From the cell containing the given text, extract its center point as [x, y] coordinate. 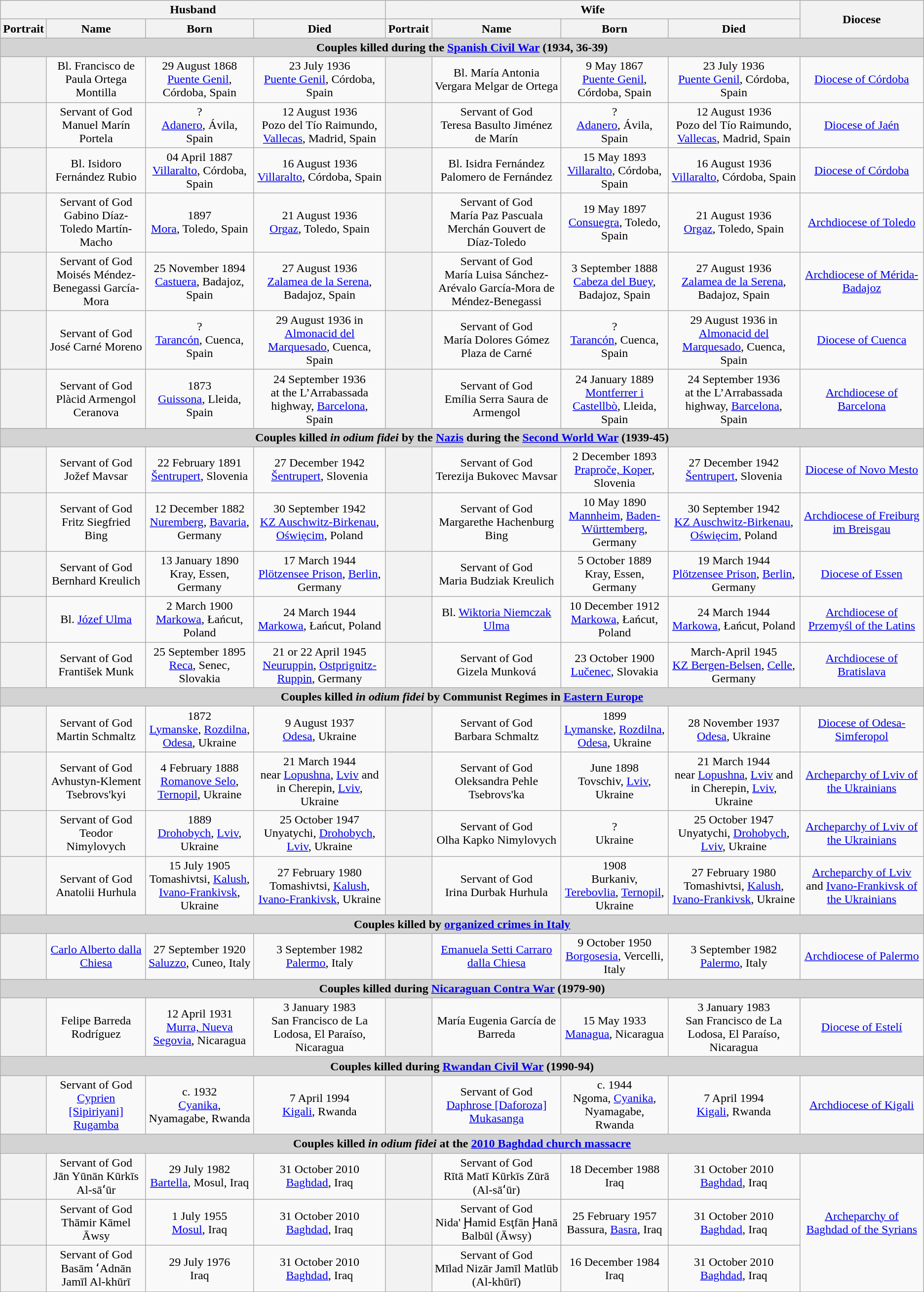
Diocese of Novo Mesto [862, 470]
Servant of God María Dolores Gómez Plaza de Carné [497, 340]
Diocese of Odesa-Simferopol [862, 729]
Archdiocese of Mérida-Badajoz [862, 281]
March-April 1945 KZ Bergen-Belsen, Celle, Germany [733, 665]
Servant of God Teresa Basulto Jiménez de Marín [497, 125]
Archdiocese of Barcelona [862, 399]
Servant of God Irina Durbak Hurhula [497, 886]
Carlo Alberto dalla Chiesa [96, 956]
Servant of God Plàcid Armengol Ceranova [96, 399]
Servant of God Margarethe Hachenburg Bing [497, 522]
Servant of God Terezija Bukovec Mavsar [497, 470]
Servant of God Anatolii Hurhula [96, 886]
Servant of God Jožef Mavsar [96, 470]
15 May 1893 Villaralto, Córdoba, Spain [615, 170]
19 March 1944 Plötzensee Prison, Berlin, Germany [733, 574]
5 October 1889 Kray, Essen, Germany [615, 574]
21 or 22 April 1945 Neuruppin, Ostprignitz-Ruppin, Germany [320, 665]
23 October 1900 Lučenec, Slovakia [615, 665]
Couples killed during the Spanish Civil War (1934, 36-39) [462, 47]
Diocese of Estelí [862, 1027]
12 December 1882 Nuremberg, Bavaria, Germany [199, 522]
25 September 1895 Reca, Senec, Slovakia [199, 665]
Archeparchy of Baghdad of the Syrians [862, 1222]
Emanuela Setti Carraro dalla Chiesa [497, 956]
Bl. María Antonia Vergara Melgar de Ortega [497, 79]
Servant of God María Luisa Sánchez-Arévalo García-Mora de Méndez-Benegassi [497, 281]
Couples killed by organized crimes in Italy [462, 924]
Couples killed during Rwandan Civil War (1990-94) [462, 1066]
12 April 1931 Murra, Nueva Segovia, Nicaragua [199, 1027]
29 July 1982 Bartella, Mosul, Iraq [199, 1176]
9 May 1867 Puente Genil, Córdoba, Spain [615, 79]
1872 Lymanske, Rozdilna, Odesa, Ukraine [199, 729]
29 July 1976 Iraq [199, 1269]
Bl. Isidoro Fernández Rubio [96, 170]
Servant of God Cyprien [Sipiriyani] Rugamba [96, 1105]
Diocese of Jaén [862, 125]
Servant of God Nida' Ḩamid Esţfān Ḩanā Balbūl (Āwsy) [497, 1222]
29 August 1868 Puente Genil, Córdoba, Spain [199, 79]
15 May 1933 Managua, Nicaragua [615, 1027]
Servant of GodMartin Schmaltz [96, 729]
17 March 1944 Plötzensee Prison, Berlin, Germany [320, 574]
c. 1944 Ngoma, Cyanika, Nyamagabe, Rwanda [615, 1105]
Archdiocese of Palermo [862, 956]
Servant of God Jān Yūnān Kūrkīs Al-sāʻūr [96, 1176]
Archdiocese of Toledo [862, 222]
Servant of GodAvhustyn-Klement Tsebrovs'kyi [96, 781]
María Eugenia García de Barreda [497, 1027]
Servant of God Manuel Marín Portela [96, 125]
1897 Mora, Toledo, Spain [199, 222]
2 December 1893 Praproče, Koper, Slovenia [615, 470]
Servant of God Fritz Siegfried Bing [96, 522]
Servant of God Emília Serra Saura de Armengol [497, 399]
Couples killed in odium fidei at the 2010 Baghdad church massacre [462, 1143]
25 November 1894 Castuera, Badajoz, Spain [199, 281]
Felipe Barreda Rodríguez [96, 1027]
Servant of God Gizela Munková [497, 665]
Bl. Józef Ulma [96, 620]
Servant of God Thāmir Kāmel Āwsy [96, 1222]
Servant of God María Paz Pascuala Merchán Gouvert de Díaz-Toledo [497, 222]
04 April 1887 Villaralto, Córdoba, Spain [199, 170]
Servant of God Olha Kapko Nimylovych [497, 833]
c. 1932 Cyanika, Nyamagabe, Rwanda [199, 1105]
1899 Lymanske, Rozdilna, Odesa, Ukraine [615, 729]
9 August 1937 Odesa, Ukraine [320, 729]
22 February 1891 Šentrupert, Slovenia [199, 470]
28 November 1937 Odesa, Ukraine [733, 729]
Couples killed in odium fidei by the Nazis during the Second World War (1939-45) [462, 437]
Wife [592, 10]
Servant of God Daphrose [Daforoza] Mukasanga [497, 1105]
Bl. Isidra Fernández Palomero de Fernández [497, 170]
Bl. Francisco de Paula Ortega Montilla [96, 79]
10 May 1890 Mannheim, Baden-Württemberg, Germany [615, 522]
Servant of God Moisés Méndez-Benegassi García-Mora [96, 281]
Archdiocese of Bratislava [862, 665]
1908 Burkaniv, Terebovlia, Ternopil, Ukraine [615, 886]
Servant of God Gabino Díaz-Toledo Martín-Macho [96, 222]
1873 Guissona, Lleida, Spain [199, 399]
Archdiocese of Freiburg im Breisgau [862, 522]
1889 Drohobych, Lviv, Ukraine [199, 833]
Servant of GodOleksandra Pehle Tsebrovs'ka [497, 781]
4 February 1888 Romanove Selo, Ternopil, Ukraine [199, 781]
16 December 1984 Iraq [615, 1269]
Archdiocese of Przemyśl of the Latins [862, 620]
June 1898 Tovschiv, Lviv, Ukraine [615, 781]
? Ukraine [615, 833]
Archdiocese of Kigali [862, 1105]
Servant of God Basām ʻAdnān Jamīl Al-khūrī [96, 1269]
25 February 1957 Bassura, Basra, Iraq [615, 1222]
19 May 1897 Consuegra, Toledo, Spain [615, 222]
3 September 1888 Cabeza del Buey, Badajoz, Spain [615, 281]
Diocese [862, 19]
Diocese of Cuenca [862, 340]
Couples killed during Nicaraguan Contra War (1979-90) [462, 988]
13 January 1890 Kray, Essen, Germany [199, 574]
Husband [193, 10]
Servant of God Bernhard Kreulich [96, 574]
15 July 1905 Tomashivtsi, Kalush, Ivano-Frankivsk, Ukraine [199, 886]
1 July 1955 Mosul, Iraq [199, 1222]
24 January 1889 Montferrer i Castellbò, Lleida, Spain [615, 399]
10 December 1912 Markowa, Łańcut, Poland [615, 620]
Couples killed in odium fidei by Communist Regimes in Eastern Europe [462, 697]
2 March 1900 Markowa, Łańcut, Poland [199, 620]
9 October 1950 Borgosesia, Vercelli, Italy [615, 956]
Servant of God Mīlad Nizār Jamīl Matlūb (Al-khūrī) [497, 1269]
Servant of God František Munk [96, 665]
Servant of God Maria Budziak Kreulich [497, 574]
Servant of God José Carné Moreno [96, 340]
18 December 1988 Iraq [615, 1176]
27 September 1920 Saluzzo, Cuneo, Italy [199, 956]
Diocese of Essen [862, 574]
Servant of God Teodor Nimylovych [96, 833]
Servant of GodBarbara Schmaltz [497, 729]
Bl. Wiktoria Niemczak Ulma [497, 620]
Archeparchy of Lviv and Ivano-Frankivsk of the Ukrainians [862, 886]
Servant of God Rītā Matī Kūrkīs Zūrā (Al-sāʻūr) [497, 1176]
